For the text-containing cell, return its midpoint in (X, Y) coordinate format. 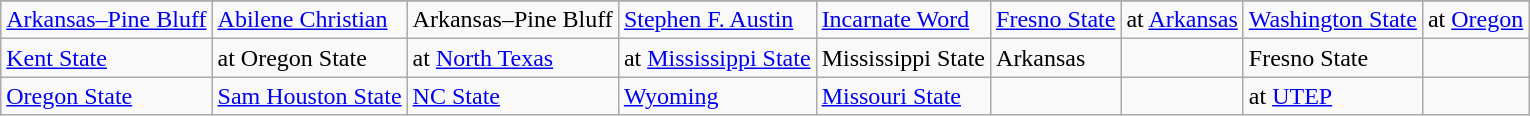
Washington State (1332, 20)
Missouri State (903, 96)
Sam Houston State (310, 96)
at UTEP (1332, 96)
at Oregon (1475, 20)
at Mississippi State (717, 58)
Kent State (106, 58)
NC State (512, 96)
Oregon State (106, 96)
Arkansas (1056, 58)
Wyoming (717, 96)
Incarnate Word (903, 20)
at Arkansas (1182, 20)
Mississippi State (903, 58)
Abilene Christian (310, 20)
at Oregon State (310, 58)
at North Texas (512, 58)
Stephen F. Austin (717, 20)
